Output the [x, y] coordinate of the center of the cell containing the given text.  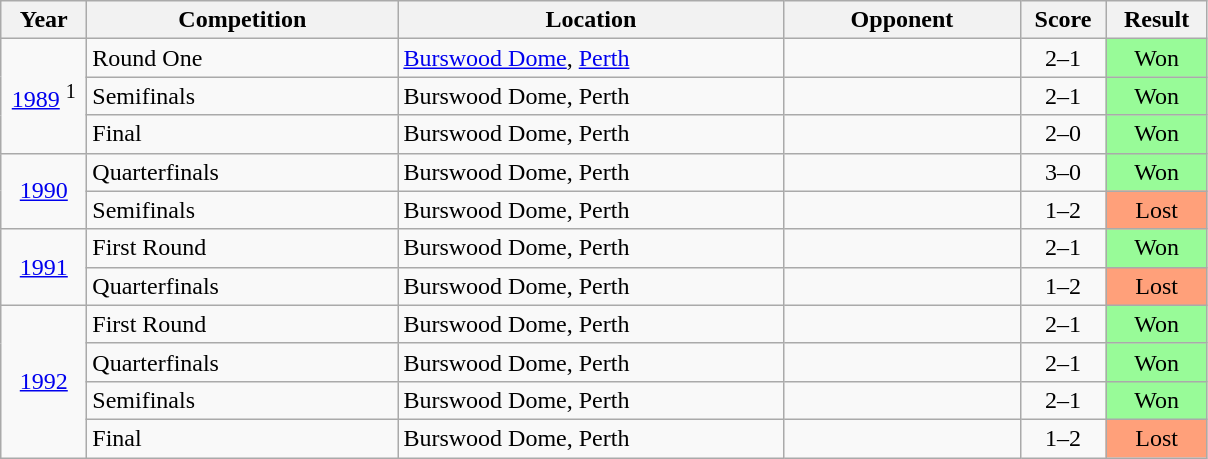
1992 [44, 381]
1991 [44, 267]
1989 1 [44, 96]
Round One [242, 58]
Location [591, 20]
Competition [242, 20]
1990 [44, 191]
Score [1063, 20]
Result [1156, 20]
Opponent [902, 20]
2–0 [1063, 134]
3–0 [1063, 172]
Year [44, 20]
